Find where the given text appears and provide that cell's center as [x, y] coordinate. 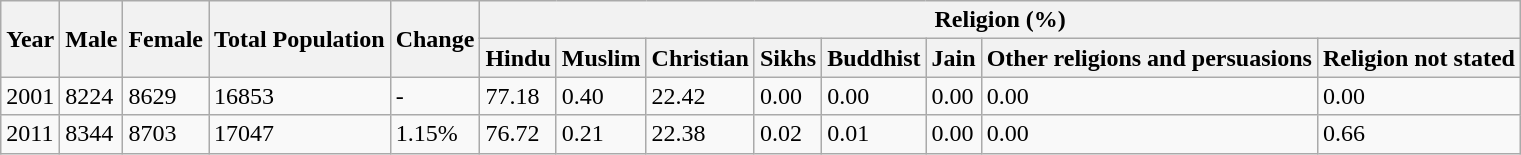
Religion not stated [1418, 58]
Muslim [601, 58]
Religion (%) [1000, 20]
Change [435, 39]
0.66 [1418, 134]
Female [166, 39]
Male [92, 39]
17047 [300, 134]
- [435, 96]
22.38 [700, 134]
Sikhs [788, 58]
0.21 [601, 134]
0.02 [788, 134]
0.40 [601, 96]
8703 [166, 134]
Buddhist [874, 58]
0.01 [874, 134]
Year [30, 39]
76.72 [518, 134]
16853 [300, 96]
8344 [92, 134]
22.42 [700, 96]
77.18 [518, 96]
Total Population [300, 39]
2011 [30, 134]
8629 [166, 96]
1.15% [435, 134]
Hindu [518, 58]
Jain [954, 58]
8224 [92, 96]
Christian [700, 58]
Other religions and persuasions [1149, 58]
2001 [30, 96]
